Identify which cell holds the provided text, then report its [X, Y] central coordinate. 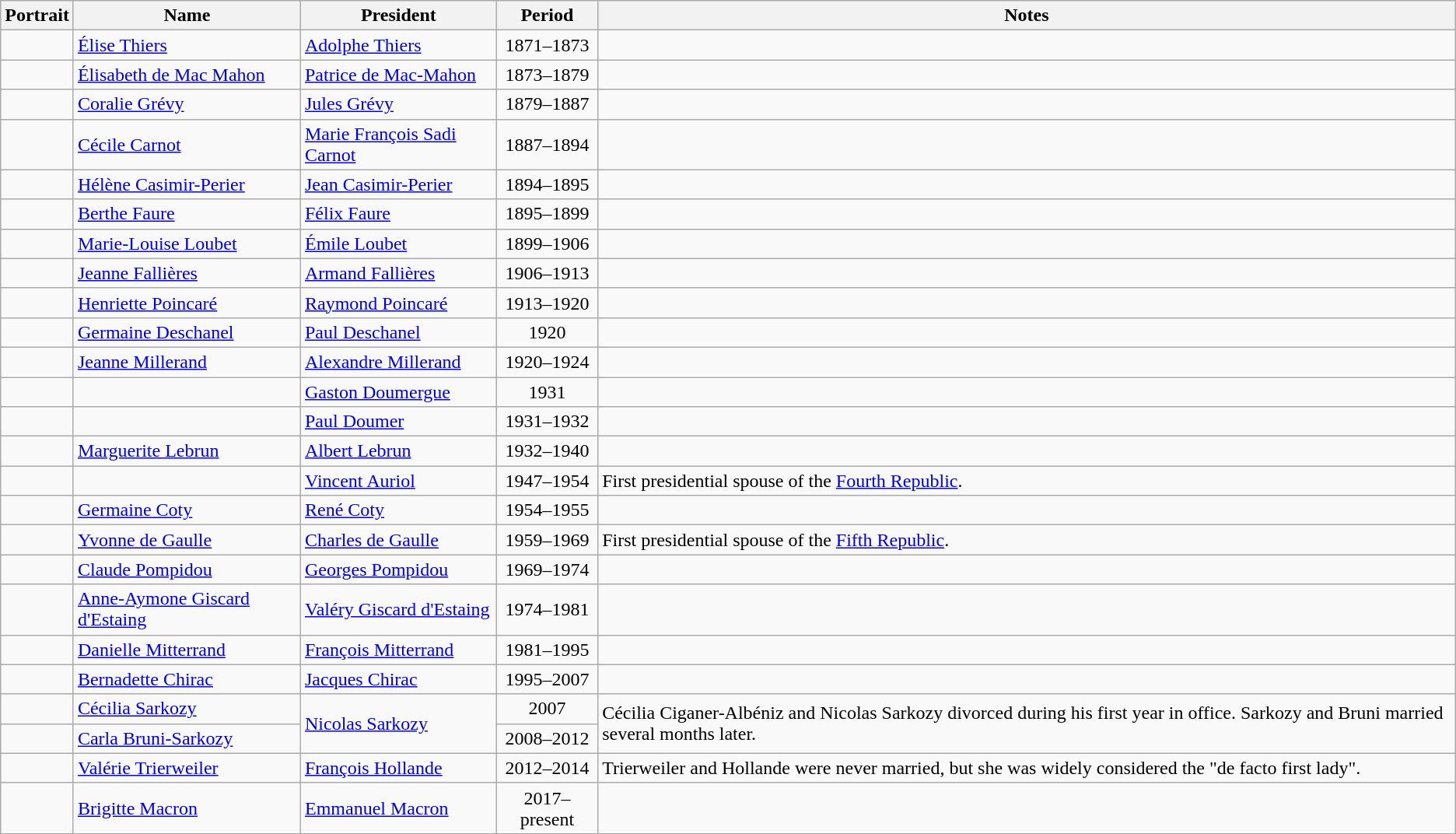
1954–1955 [547, 510]
Marguerite Lebrun [187, 451]
Albert Lebrun [398, 451]
Notes [1027, 16]
1947–1954 [547, 481]
Bernadette Chirac [187, 679]
Patrice de Mac-Mahon [398, 75]
1981–1995 [547, 650]
First presidential spouse of the Fourth Republic. [1027, 481]
Jules Grévy [398, 104]
Émile Loubet [398, 244]
Germaine Deschanel [187, 332]
Paul Deschanel [398, 332]
1906–1913 [547, 273]
1920–1924 [547, 362]
Coralie Grévy [187, 104]
Marie-Louise Loubet [187, 244]
1879–1887 [547, 104]
Cécilia Ciganer-Albéniz and Nicolas Sarkozy divorced during his first year in office. Sarkozy and Bruni married several months later. [1027, 724]
1974–1981 [547, 610]
1931–1932 [547, 422]
Jacques Chirac [398, 679]
President [398, 16]
Germaine Coty [187, 510]
2008–2012 [547, 738]
Carla Bruni-Sarkozy [187, 738]
1899–1906 [547, 244]
Emmanuel Macron [398, 808]
Valérie Trierweiler [187, 768]
2012–2014 [547, 768]
1895–1899 [547, 214]
1995–2007 [547, 679]
Trierweiler and Hollande were never married, but she was widely considered the "de facto first lady". [1027, 768]
Portrait [37, 16]
1920 [547, 332]
Danielle Mitterrand [187, 650]
1913–1920 [547, 303]
Marie François Sadi Carnot [398, 145]
Yvonne de Gaulle [187, 540]
Cécilia Sarkozy [187, 709]
1871–1873 [547, 45]
Nicolas Sarkozy [398, 724]
Name [187, 16]
Berthe Faure [187, 214]
Valéry Giscard d'Estaing [398, 610]
François Mitterrand [398, 650]
Jean Casimir-Perier [398, 184]
Period [547, 16]
1873–1879 [547, 75]
2017–present [547, 808]
First presidential spouse of the Fifth Republic. [1027, 540]
Adolphe Thiers [398, 45]
1931 [547, 391]
1887–1894 [547, 145]
Hélène Casimir-Perier [187, 184]
Charles de Gaulle [398, 540]
Jeanne Millerand [187, 362]
Raymond Poincaré [398, 303]
Armand Fallières [398, 273]
1959–1969 [547, 540]
2007 [547, 709]
1894–1895 [547, 184]
René Coty [398, 510]
François Hollande [398, 768]
Cécile Carnot [187, 145]
Anne-Aymone Giscard d'Estaing [187, 610]
Alexandre Millerand [398, 362]
Henriette Poincaré [187, 303]
Félix Faure [398, 214]
Brigitte Macron [187, 808]
Élisabeth de Mac Mahon [187, 75]
1932–1940 [547, 451]
Élise Thiers [187, 45]
1969–1974 [547, 569]
Claude Pompidou [187, 569]
Vincent Auriol [398, 481]
Gaston Doumergue [398, 391]
Jeanne Fallières [187, 273]
Georges Pompidou [398, 569]
Paul Doumer [398, 422]
